Capture the cell that displays the provided text and extract its [X, Y] central coordinate. 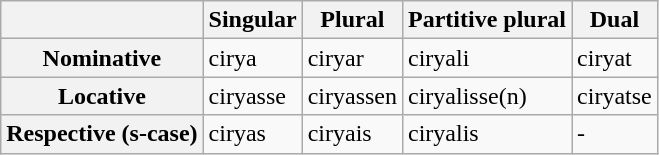
Dual [615, 20]
- [615, 134]
Nominative [102, 58]
Respective (s-case) [102, 134]
ciryar [352, 58]
ciryassen [352, 96]
ciryais [352, 134]
Locative [102, 96]
ciryalisse(n) [488, 96]
ciryasse [252, 96]
ciryali [488, 58]
ciryalis [488, 134]
cirya [252, 58]
Partitive plural [488, 20]
ciryatse [615, 96]
Plural [352, 20]
ciryat [615, 58]
Singular [252, 20]
ciryas [252, 134]
